Pinpoint the cell where the given text exists, returning its (x, y) midpoint coordinate. 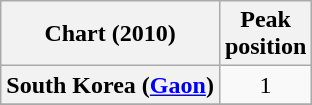
Peakposition (265, 34)
1 (265, 85)
South Korea (Gaon) (110, 85)
Chart (2010) (110, 34)
